Output the [x, y] coordinate of the center of the cell containing the given text.  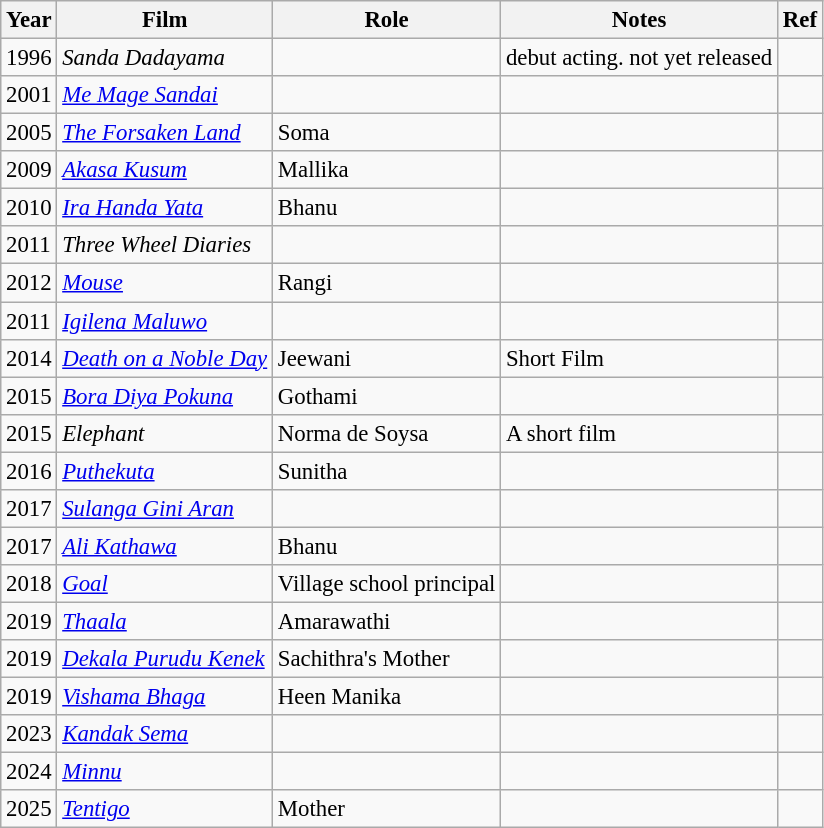
Soma [387, 133]
Village school principal [387, 584]
Rangi [387, 283]
Dekala Purudu Kenek [165, 659]
Elephant [165, 433]
2012 [29, 283]
Thaala [165, 621]
Ali Kathawa [165, 546]
Notes [640, 20]
Role [387, 20]
2023 [29, 734]
Tentigo [165, 809]
Me Mage Sandai [165, 95]
Amarawathi [387, 621]
Bora Diya Pokuna [165, 396]
Igilena Maluwo [165, 321]
2010 [29, 208]
2024 [29, 772]
2018 [29, 584]
1996 [29, 58]
The Forsaken Land [165, 133]
2014 [29, 358]
2001 [29, 95]
Goal [165, 584]
Film [165, 20]
Gothami [387, 396]
2016 [29, 471]
Puthekuta [165, 471]
Year [29, 20]
Ira Handa Yata [165, 208]
Sanda Dadayama [165, 58]
Jeewani [387, 358]
Heen Manika [387, 697]
Minnu [165, 772]
2009 [29, 170]
Death on a Noble Day [165, 358]
Akasa Kusum [165, 170]
Mouse [165, 283]
2005 [29, 133]
Mother [387, 809]
debut acting. not yet released [640, 58]
Mallika [387, 170]
2025 [29, 809]
Sunitha [387, 471]
Sulanga Gini Aran [165, 509]
Three Wheel Diaries [165, 245]
Short Film [640, 358]
Ref [800, 20]
A short film [640, 433]
Sachithra's Mother [387, 659]
Vishama Bhaga [165, 697]
Kandak Sema [165, 734]
Norma de Soysa [387, 433]
